Find where the given text appears and provide that cell's center as [x, y] coordinate. 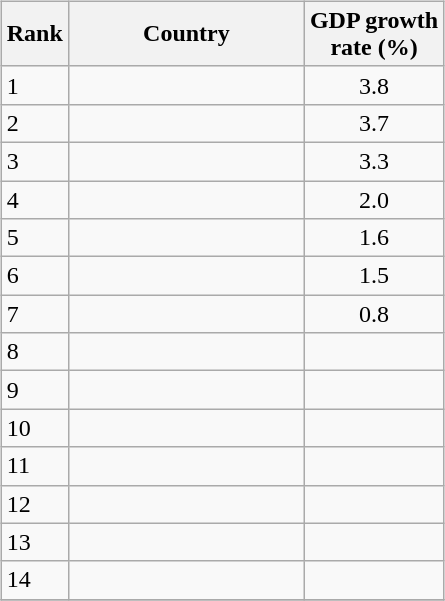
2.0 [374, 199]
14 [34, 580]
1.6 [374, 238]
10 [34, 428]
0.8 [374, 314]
5 [34, 238]
13 [34, 542]
12 [34, 504]
3.7 [374, 123]
6 [34, 276]
11 [34, 466]
4 [34, 199]
GDP growthrate (%) [374, 34]
9 [34, 390]
3 [34, 161]
1 [34, 85]
Rank [34, 34]
Country [186, 34]
8 [34, 352]
2 [34, 123]
1.5 [374, 276]
3.3 [374, 161]
7 [34, 314]
3.8 [374, 85]
